Provide the (X, Y) coordinate of the cell's center where the given text is located.  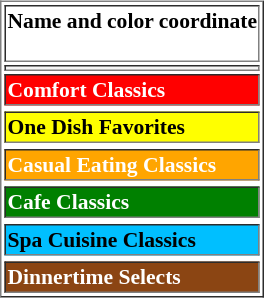
One Dish Favorites (132, 128)
Comfort Classics (132, 90)
Casual Eating Classics (132, 165)
Dinnertime Selects (132, 278)
Cafe Classics (132, 202)
Name and color coordinate (132, 34)
Spa Cuisine Classics (132, 240)
